Find where the given text appears and provide that cell's center as (x, y) coordinate. 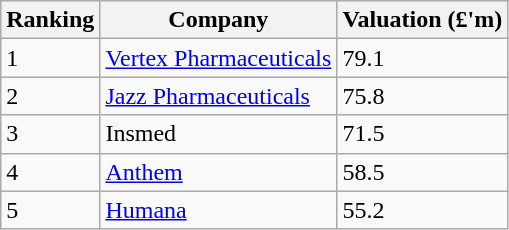
55.2 (422, 210)
79.1 (422, 58)
4 (50, 172)
5 (50, 210)
Valuation (£'m) (422, 20)
Ranking (50, 20)
Jazz Pharmaceuticals (218, 96)
Insmed (218, 134)
75.8 (422, 96)
1 (50, 58)
Humana (218, 210)
58.5 (422, 172)
Company (218, 20)
3 (50, 134)
Vertex Pharmaceuticals (218, 58)
Anthem (218, 172)
71.5 (422, 134)
2 (50, 96)
